Determine the [x, y] coordinate at the center of the cell enclosing the given text.  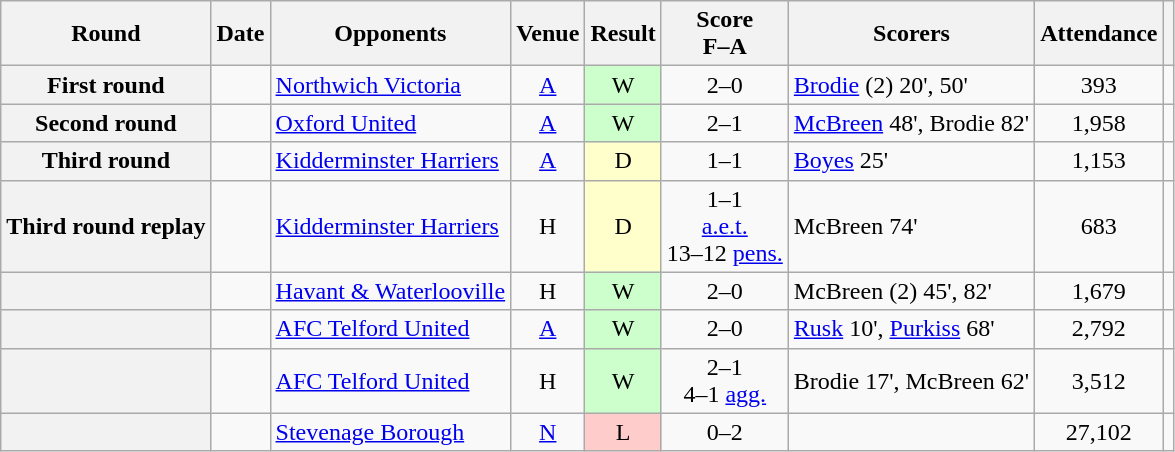
2–1 [724, 123]
Havant & Waterlooville [390, 291]
0–2 [724, 432]
First round [106, 85]
Third round [106, 161]
1–1 [724, 161]
Boyes 25' [911, 161]
2–14–1 agg. [724, 380]
27,102 [1099, 432]
Second round [106, 123]
Venue [548, 34]
Attendance [1099, 34]
Brodie 17', McBreen 62' [911, 380]
Brodie (2) 20', 50' [911, 85]
1,679 [1099, 291]
Stevenage Borough [390, 432]
Result [623, 34]
Date [240, 34]
McBreen 74' [911, 226]
Oxford United [390, 123]
1,153 [1099, 161]
McBreen (2) 45', 82' [911, 291]
2,792 [1099, 329]
Opponents [390, 34]
ScoreF–A [724, 34]
Northwich Victoria [390, 85]
N [548, 432]
683 [1099, 226]
3,512 [1099, 380]
McBreen 48', Brodie 82' [911, 123]
1,958 [1099, 123]
Scorers [911, 34]
1–1a.e.t.13–12 pens. [724, 226]
Third round replay [106, 226]
Round [106, 34]
L [623, 432]
Rusk 10', Purkiss 68' [911, 329]
393 [1099, 85]
